Capture the cell that displays the provided text and extract its [x, y] central coordinate. 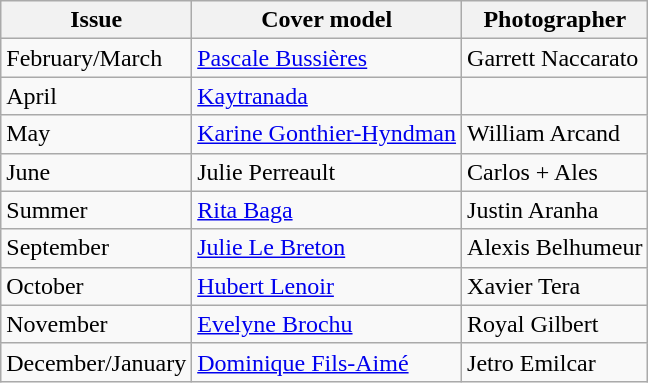
Dominique Fils-Aimé [327, 362]
Royal Gilbert [555, 324]
William Arcand [555, 134]
November [96, 324]
Garrett Naccarato [555, 58]
Evelyne Brochu [327, 324]
Hubert Lenoir [327, 286]
Jetro Emilcar [555, 362]
June [96, 172]
May [96, 134]
Cover model [327, 20]
Karine Gonthier-Hyndman [327, 134]
Kaytranada [327, 96]
Issue [96, 20]
Photographer [555, 20]
Carlos + Ales [555, 172]
October [96, 286]
September [96, 248]
Rita Baga [327, 210]
April [96, 96]
Summer [96, 210]
Justin Aranha [555, 210]
Alexis Belhumeur [555, 248]
Pascale Bussières [327, 58]
Julie Le Breton [327, 248]
Xavier Tera [555, 286]
Julie Perreault [327, 172]
December/January [96, 362]
February/March [96, 58]
